Pinpoint the cell where the given text exists, returning its (X, Y) midpoint coordinate. 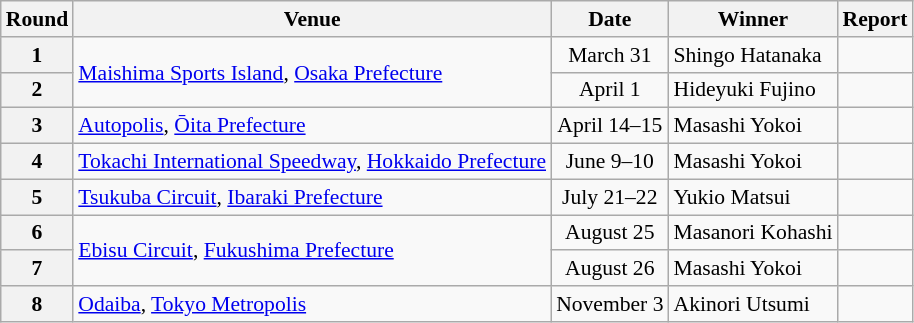
March 31 (610, 55)
Odaiba, Tokyo Metropolis (312, 304)
Maishima Sports Island, Osaka Prefecture (312, 72)
November 3 (610, 304)
Tsukuba Circuit, Ibaraki Prefecture (312, 197)
1 (38, 55)
August 26 (610, 269)
6 (38, 233)
Date (610, 19)
July 21–22 (610, 197)
April 1 (610, 90)
7 (38, 269)
Round (38, 19)
Autopolis, Ōita Prefecture (312, 126)
Venue (312, 19)
5 (38, 197)
April 14–15 (610, 126)
Hideyuki Fujino (754, 90)
3 (38, 126)
Tokachi International Speedway, Hokkaido Prefecture (312, 162)
Report (876, 19)
8 (38, 304)
Winner (754, 19)
June 9–10 (610, 162)
4 (38, 162)
Shingo Hatanaka (754, 55)
Yukio Matsui (754, 197)
Ebisu Circuit, Fukushima Prefecture (312, 250)
August 25 (610, 233)
Masanori Kohashi (754, 233)
2 (38, 90)
Akinori Utsumi (754, 304)
